Determine the (x, y) coordinate at the center of the cell enclosing the given text.  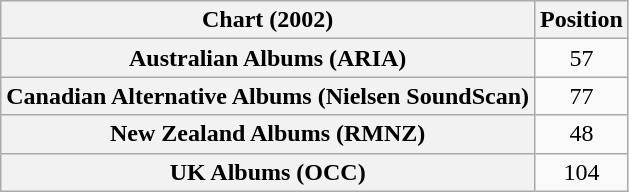
104 (582, 172)
Australian Albums (ARIA) (268, 58)
New Zealand Albums (RMNZ) (268, 134)
Canadian Alternative Albums (Nielsen SoundScan) (268, 96)
57 (582, 58)
48 (582, 134)
Position (582, 20)
77 (582, 96)
UK Albums (OCC) (268, 172)
Chart (2002) (268, 20)
